From the cell containing the given text, extract its center point as [X, Y] coordinate. 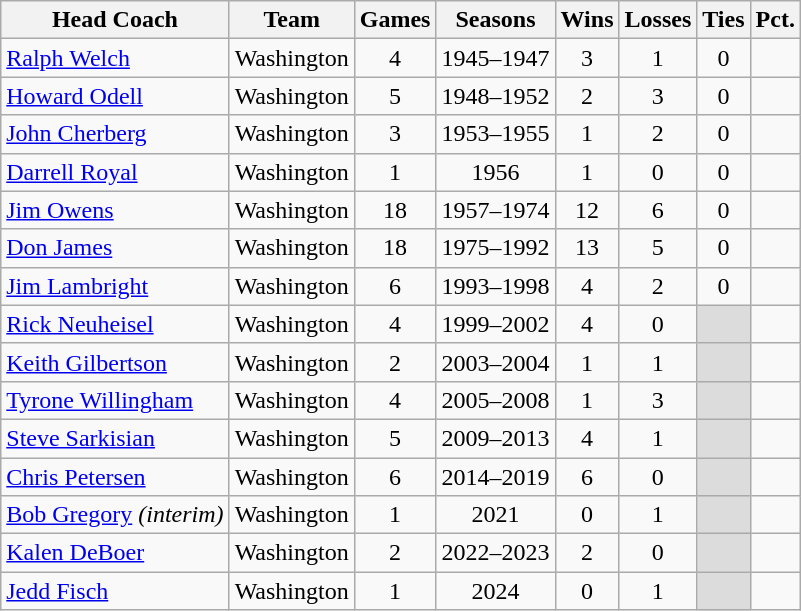
Head Coach [115, 20]
Darrell Royal [115, 172]
Wins [587, 20]
1948–1952 [496, 96]
1993–1998 [496, 286]
Kalen DeBoer [115, 553]
2003–2004 [496, 362]
Team [292, 20]
Steve Sarkisian [115, 438]
Howard Odell [115, 96]
1945–1947 [496, 58]
1975–1992 [496, 248]
Rick Neuheisel [115, 324]
Don James [115, 248]
2022–2023 [496, 553]
Tyrone Willingham [115, 400]
Losses [658, 20]
Keith Gilbertson [115, 362]
John Cherberg [115, 134]
13 [587, 248]
Seasons [496, 20]
2005–2008 [496, 400]
Jim Owens [115, 210]
2014–2019 [496, 477]
Bob Gregory (interim) [115, 515]
1956 [496, 172]
Jedd Fisch [115, 591]
12 [587, 210]
Ralph Welch [115, 58]
Pct. [775, 20]
2021 [496, 515]
2024 [496, 591]
2009–2013 [496, 438]
Chris Petersen [115, 477]
Ties [724, 20]
1957–1974 [496, 210]
Jim Lambright [115, 286]
Games [395, 20]
1999–2002 [496, 324]
1953–1955 [496, 134]
